Locate the cell with the specified text and output its [X, Y] center coordinate. 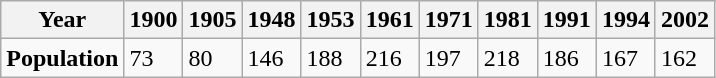
197 [448, 58]
2002 [684, 20]
167 [626, 58]
Year [62, 20]
1905 [212, 20]
188 [330, 58]
186 [566, 58]
146 [272, 58]
1961 [390, 20]
80 [212, 58]
1971 [448, 20]
1900 [154, 20]
218 [508, 58]
216 [390, 58]
1991 [566, 20]
162 [684, 58]
1981 [508, 20]
73 [154, 58]
1948 [272, 20]
Population [62, 58]
1953 [330, 20]
1994 [626, 20]
